Scan for the cell matching the given text and deliver its [X, Y] coordinate at center. 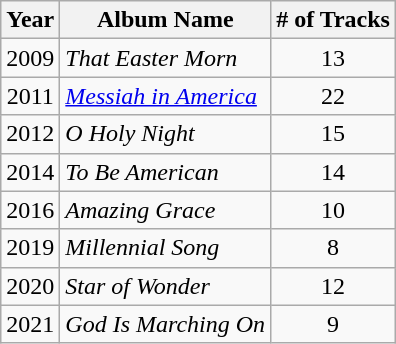
9 [334, 324]
8 [334, 248]
Millennial Song [166, 248]
That Easter Morn [166, 58]
2014 [30, 172]
Album Name [166, 20]
13 [334, 58]
22 [334, 96]
2011 [30, 96]
Amazing Grace [166, 210]
15 [334, 134]
10 [334, 210]
2020 [30, 286]
2009 [30, 58]
2021 [30, 324]
Messiah in America [166, 96]
God Is Marching On [166, 324]
12 [334, 286]
Star of Wonder [166, 286]
O Holy Night [166, 134]
2019 [30, 248]
To Be American [166, 172]
# of Tracks [334, 20]
2016 [30, 210]
2012 [30, 134]
14 [334, 172]
Year [30, 20]
